Provide the [x, y] coordinate of the cell's center where the given text is located.  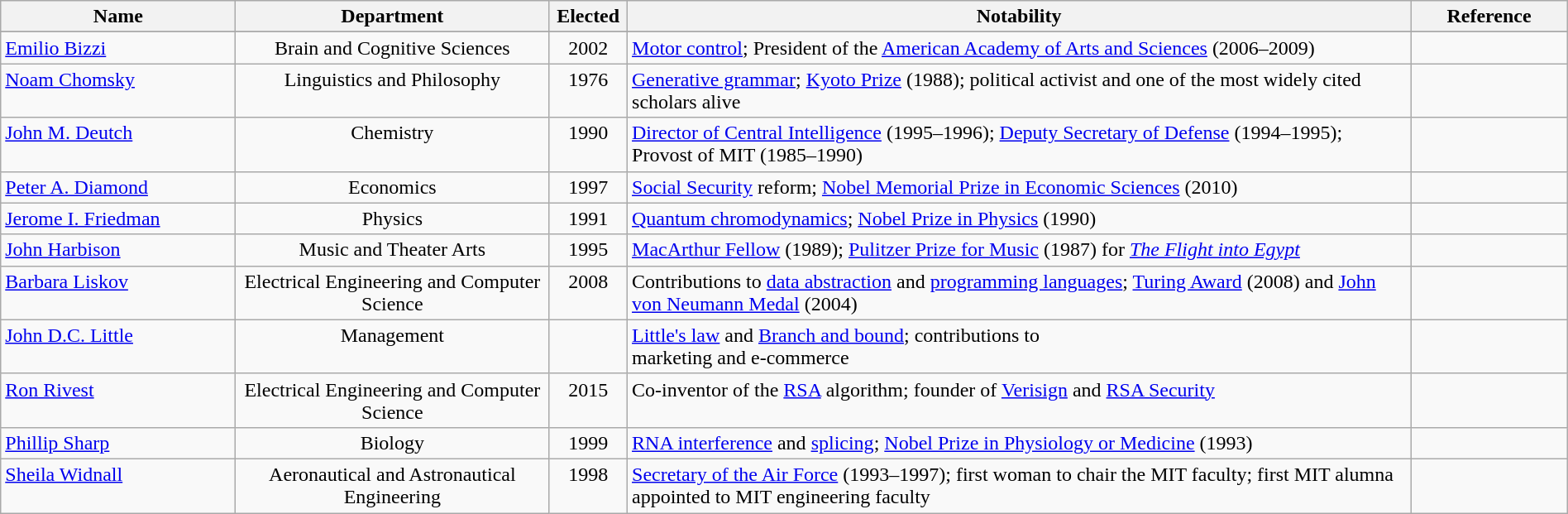
Reference [1489, 17]
2002 [589, 48]
Emilio Bizzi [118, 48]
Music and Theater Arts [392, 250]
MacArthur Fellow (1989); Pulitzer Prize for Music (1987) for The Flight into Egypt [1019, 250]
RNA interference and splicing; Nobel Prize in Physiology or Medicine (1993) [1019, 443]
John M. Deutch [118, 144]
Name [118, 17]
John Harbison [118, 250]
Elected [589, 17]
2008 [589, 293]
Department [392, 17]
2015 [589, 401]
1997 [589, 187]
Co-inventor of the RSA algorithm; founder of Verisign and RSA Security [1019, 401]
Quantum chromodynamics; Nobel Prize in Physics (1990) [1019, 219]
Peter A. Diamond [118, 187]
Social Security reform; Nobel Memorial Prize in Economic Sciences (2010) [1019, 187]
1998 [589, 485]
Motor control; President of the American Academy of Arts and Sciences (2006–2009) [1019, 48]
Director of Central Intelligence (1995–1996); Deputy Secretary of Defense (1994–1995); Provost of MIT (1985–1990) [1019, 144]
John D.C. Little [118, 346]
Linguistics and Philosophy [392, 91]
Secretary of the Air Force (1993–1997); first woman to chair the MIT faculty; first MIT alumna appointed to MIT engineering faculty [1019, 485]
Biology [392, 443]
Phillip Sharp [118, 443]
Economics [392, 187]
Management [392, 346]
1990 [589, 144]
1976 [589, 91]
Chemistry [392, 144]
1995 [589, 250]
Ron Rivest [118, 401]
Notability [1019, 17]
Aeronautical and Astronautical Engineering [392, 485]
Contributions to data abstraction and programming languages; Turing Award (2008) and John von Neumann Medal (2004) [1019, 293]
Sheila Widnall [118, 485]
Barbara Liskov [118, 293]
1991 [589, 219]
Little's law and Branch and bound; contributions tomarketing and e-commerce [1019, 346]
Noam Chomsky [118, 91]
1999 [589, 443]
Generative grammar; Kyoto Prize (1988); political activist and one of the most widely cited scholars alive [1019, 91]
Jerome I. Friedman [118, 219]
Physics [392, 219]
Brain and Cognitive Sciences [392, 48]
